Return the [X, Y] coordinate for the center point of the cell that contains the specified text.  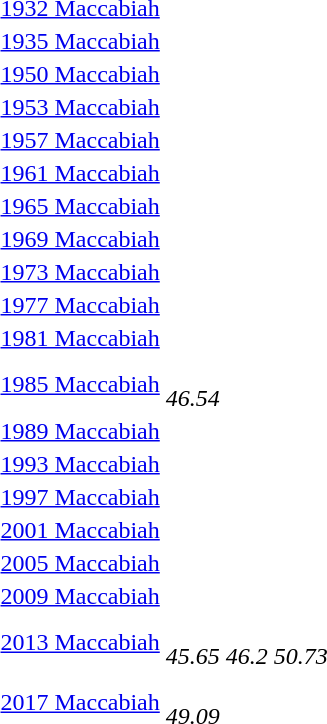
46.2 [246, 642]
45.65 [192, 642]
46.54 [192, 384]
